Return [x, y] of the center of cell containing provided text 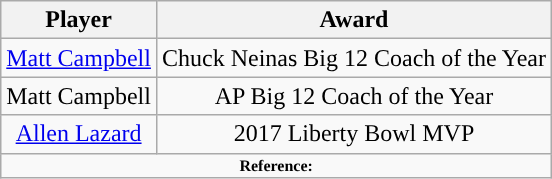
Reference: [276, 165]
Allen Lazard [79, 134]
Award [354, 20]
2017 Liberty Bowl MVP [354, 134]
Player [79, 20]
Chuck Neinas Big 12 Coach of the Year [354, 58]
AP Big 12 Coach of the Year [354, 96]
